Output the (x, y) coordinate of the center of the cell containing the given text.  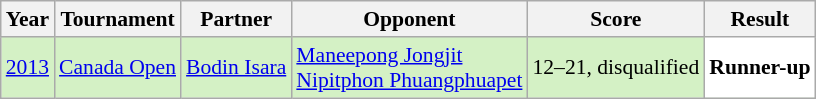
Tournament (118, 19)
Maneepong Jongjit Nipitphon Phuangphuapet (409, 68)
Opponent (409, 19)
Bodin Isara (236, 68)
Result (760, 19)
2013 (28, 68)
Partner (236, 19)
Runner-up (760, 68)
12–21, disqualified (616, 68)
Canada Open (118, 68)
Year (28, 19)
Score (616, 19)
